Extract the (x, y) coordinate from the center of the cell holding the provided text.  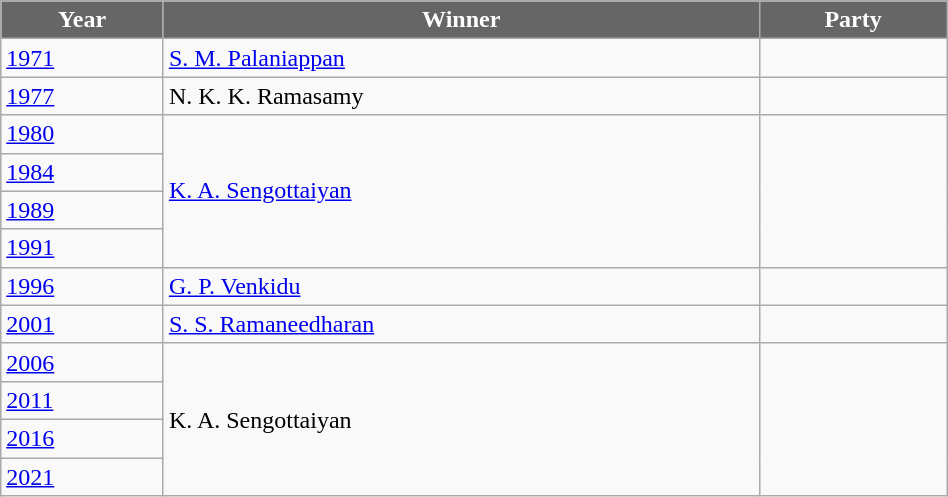
1991 (82, 248)
1980 (82, 134)
Winner (461, 20)
1984 (82, 172)
S. S. Ramaneedharan (461, 324)
2001 (82, 324)
2006 (82, 362)
Party (853, 20)
G. P. Venkidu (461, 286)
1996 (82, 286)
Year (82, 20)
N. K. K. Ramasamy (461, 96)
2016 (82, 438)
2011 (82, 400)
S. M. Palaniappan (461, 58)
1989 (82, 210)
1971 (82, 58)
1977 (82, 96)
2021 (82, 477)
